Determine the [x, y] coordinate at the center of the cell enclosing the given text.  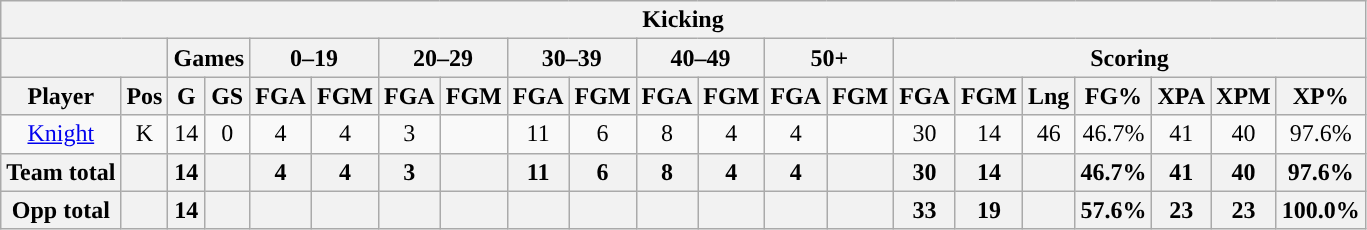
XPA [1182, 96]
100.0% [1320, 210]
XP% [1320, 96]
Team total [61, 172]
GS [228, 96]
46 [1048, 134]
Knight [61, 134]
30–39 [572, 58]
XPM [1244, 96]
FG% [1114, 96]
40–49 [700, 58]
33 [925, 210]
Games [209, 58]
57.6% [1114, 210]
Pos [144, 96]
19 [988, 210]
G [186, 96]
0–19 [314, 58]
0 [228, 134]
20–29 [442, 58]
50+ [830, 58]
Opp total [61, 210]
Player [61, 96]
Scoring [1130, 58]
K [144, 134]
Lng [1048, 96]
Kicking [684, 20]
